Capture the cell that displays the provided text and extract its (X, Y) central coordinate. 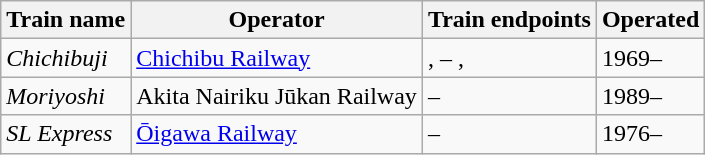
Ōigawa Railway (277, 134)
1989– (650, 96)
1976– (650, 134)
Train endpoints (509, 20)
, – , (509, 58)
Train name (66, 20)
Operator (277, 20)
Akita Nairiku Jūkan Railway (277, 96)
Chichibu Railway (277, 58)
1969– (650, 58)
SL Express (66, 134)
Chichibuji (66, 58)
Moriyoshi (66, 96)
Operated (650, 20)
